Identify which cell holds the provided text, then report its [x, y] central coordinate. 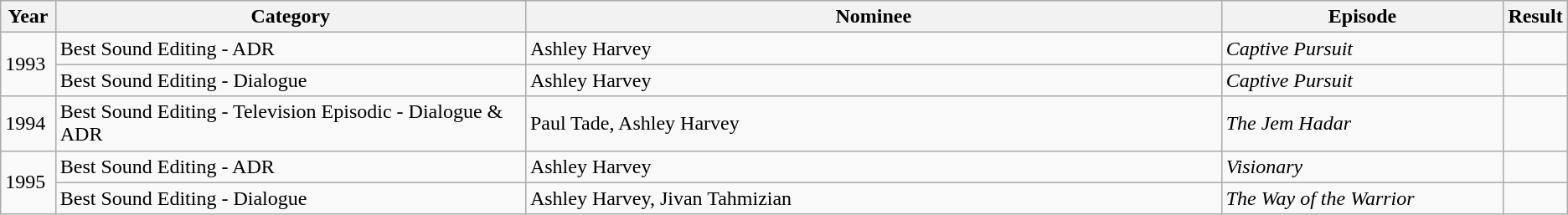
Visionary [1362, 166]
Year [28, 17]
1994 [28, 124]
Ashley Harvey, Jivan Tahmizian [873, 198]
Best Sound Editing - Television Episodic - Dialogue & ADR [290, 124]
Paul Tade, Ashley Harvey [873, 124]
Result [1535, 17]
Episode [1362, 17]
The Jem Hadar [1362, 124]
1993 [28, 64]
1995 [28, 182]
The Way of the Warrior [1362, 198]
Nominee [873, 17]
Category [290, 17]
